Extract the [x, y] coordinate from the center of the cell holding the provided text.  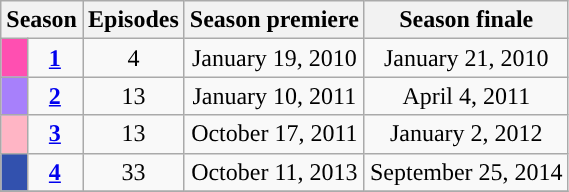
1 [54, 58]
Season [42, 20]
January 10, 2011 [274, 96]
October 17, 2011 [274, 134]
January 2, 2012 [466, 134]
September 25, 2014 [466, 172]
April 4, 2011 [466, 96]
Season premiere [274, 20]
3 [54, 134]
October 11, 2013 [274, 172]
Episodes [133, 20]
33 [133, 172]
Season finale [466, 20]
January 19, 2010 [274, 58]
2 [54, 96]
January 21, 2010 [466, 58]
